Provide the [x, y] coordinate of the cell's center where the given text is located.  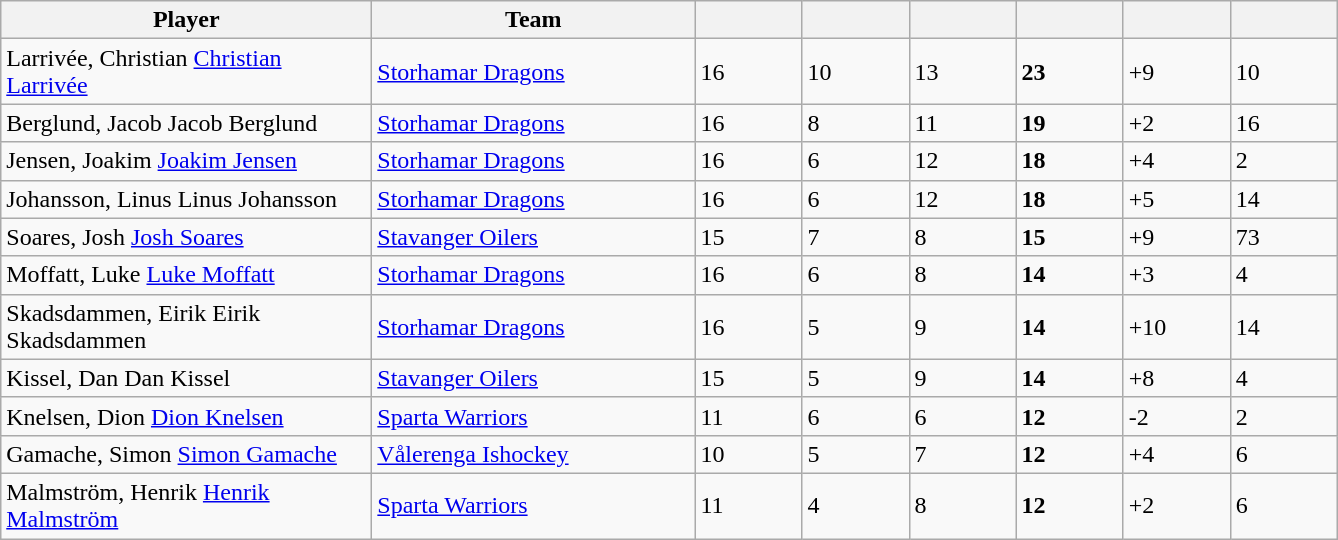
13 [962, 72]
+3 [1176, 275]
Soares, Josh Josh Soares [186, 237]
+8 [1176, 378]
Vålerenga Ishockey [534, 454]
Gamache, Simon Simon Gamache [186, 454]
Kissel, Dan Dan Kissel [186, 378]
+10 [1176, 326]
Larrivée, Christian Christian Larrivée [186, 72]
Berglund, Jacob Jacob Berglund [186, 123]
Jensen, Joakim Joakim Jensen [186, 161]
Skadsdammen, Eirik Eirik Skadsdammen [186, 326]
23 [1070, 72]
Johansson, Linus Linus Johansson [186, 199]
Player [186, 20]
Team [534, 20]
Malmström, Henrik Henrik Malmström [186, 506]
Knelsen, Dion Dion Knelsen [186, 416]
73 [1284, 237]
19 [1070, 123]
-2 [1176, 416]
Moffatt, Luke Luke Moffatt [186, 275]
+5 [1176, 199]
